Locate the cell with the specified text and output its [x, y] center coordinate. 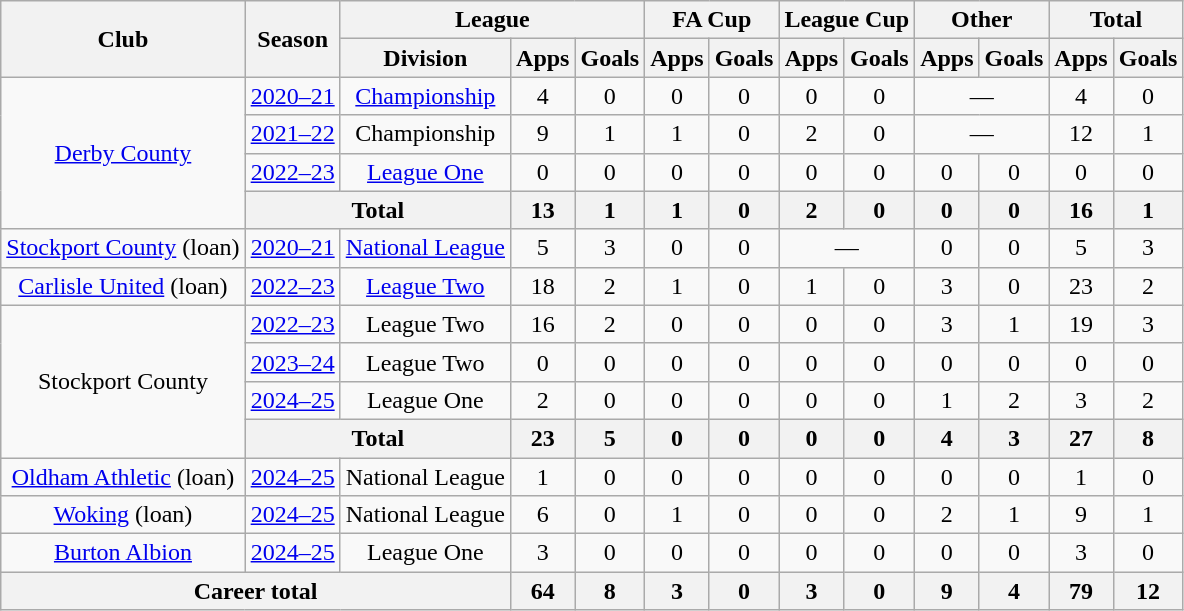
64 [543, 591]
FA Cup [712, 20]
Burton Albion [123, 553]
League [492, 20]
Season [292, 39]
Derby County [123, 153]
League Cup [847, 20]
Woking (loan) [123, 515]
19 [1081, 324]
27 [1081, 438]
Division [425, 58]
13 [543, 210]
Career total [256, 591]
Other [982, 20]
Carlisle United (loan) [123, 286]
6 [543, 515]
2023–24 [292, 362]
79 [1081, 591]
Stockport County (loan) [123, 248]
Club [123, 39]
Oldham Athletic (loan) [123, 477]
18 [543, 286]
Stockport County [123, 381]
2021–22 [292, 134]
